Return [x, y] of the center of cell containing provided text 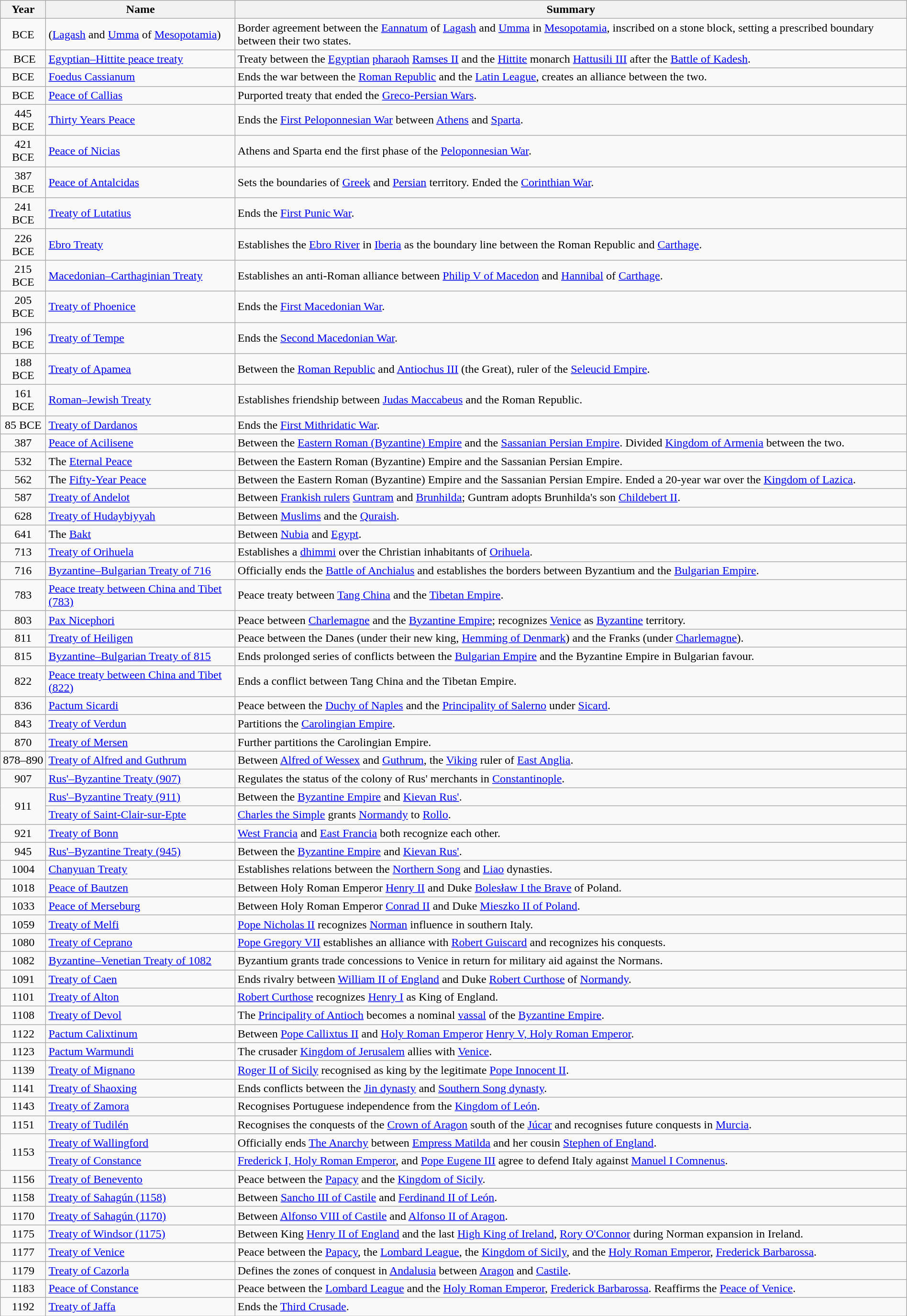
1192 [23, 1307]
Pactum Warmundi [141, 1052]
Peace treaty between China and Tibet (783) [141, 595]
387 [23, 443]
1122 [23, 1034]
85 BCE [23, 425]
Treaty of Alton [141, 997]
Treaty of Melfi [141, 924]
713 [23, 552]
Roman–Jewish Treaty [141, 400]
1108 [23, 1015]
587 [23, 498]
Peace treaty between China and Tibet (822) [141, 680]
843 [23, 724]
Treaty of Cazorla [141, 1271]
226 BCE [23, 244]
Treaty of Zamora [141, 1106]
1141 [23, 1088]
1080 [23, 942]
Peace between the Duchy of Naples and the Principality of Salerno under Sicard. [571, 706]
Ends the Second Macedonian War. [571, 338]
Between Holy Roman Emperor Henry II and Duke Bolesław I the Brave of Poland. [571, 888]
445 BCE [23, 120]
1059 [23, 924]
Establishes an anti-Roman alliance between Philip V of Macedon and Hannibal of Carthage. [571, 276]
628 [23, 516]
Officially ends The Anarchy between Empress Matilda and her cousin Stephen of England. [571, 1143]
Ends the First Peloponnesian War between Athens and Sparta. [571, 120]
Treaty of Caen [141, 979]
1123 [23, 1052]
Pope Nicholas II recognizes Norman influence in southern Italy. [571, 924]
Peace between Charlemagne and the Byzantine Empire; recognizes Venice as Byzantine territory. [571, 620]
Treaty of Mersen [141, 742]
878–890 [23, 760]
907 [23, 779]
Treaty of Apamea [141, 369]
241 BCE [23, 213]
783 [23, 595]
921 [23, 833]
Pax Nicephori [141, 620]
Chanyuan Treaty [141, 870]
Egyptian–Hittite peace treaty [141, 59]
Year [23, 10]
Between King Henry II of England and the last High King of Ireland, Rory O'Connor during Norman expansion in Ireland. [571, 1234]
Byzantium grants trade concessions to Venice in return for military aid against the Normans. [571, 960]
Ends a conflict between Tang China and the Tibetan Empire. [571, 680]
Treaty of Alfred and Guthrum [141, 760]
Byzantine–Bulgarian Treaty of 716 [141, 570]
The crusader Kingdom of Jerusalem allies with Venice. [571, 1052]
Charles the Simple grants Normandy to Rollo. [571, 815]
Recognises Portuguese independence from the Kingdom of León. [571, 1106]
1033 [23, 906]
The Eternal Peace [141, 461]
Ends the Third Crusade. [571, 1307]
Establishes the Ebro River in Iberia as the boundary line between the Roman Republic and Carthage. [571, 244]
Partitions the Carolingian Empire. [571, 724]
Peace treaty between Tang China and the Tibetan Empire. [571, 595]
1082 [23, 960]
Between Alfred of Wessex and Guthrum, the Viking ruler of East Anglia. [571, 760]
811 [23, 638]
Peace of Nicias [141, 151]
Treaty of Lutatius [141, 213]
Byzantine–Bulgarian Treaty of 815 [141, 656]
Byzantine–Venetian Treaty of 1082 [141, 960]
(Lagash and Umma of Mesopotamia) [141, 34]
196 BCE [23, 338]
215 BCE [23, 276]
Rus'–Byzantine Treaty (945) [141, 851]
Treaty of Venice [141, 1252]
Peace of Acilisene [141, 443]
Peace of Merseburg [141, 906]
Treaty of Tempe [141, 338]
1091 [23, 979]
Sets the boundaries of Greek and Persian territory. Ended the Corinthian War. [571, 182]
1101 [23, 997]
Ends the war between the Roman Republic and the Latin League, creates an alliance between the two. [571, 77]
205 BCE [23, 306]
Rus'–Byzantine Treaty (911) [141, 797]
Treaty of Shaoxing [141, 1088]
Treaty of Tudilén [141, 1125]
Between the Roman Republic and Antiochus III (the Great), ruler of the Seleucid Empire. [571, 369]
Between Muslims and the Quraish. [571, 516]
Frederick I, Holy Roman Emperor, and Pope Eugene III agree to defend Italy against Manuel I Comnenus. [571, 1161]
The Principality of Antioch becomes a nominal vassal of the Byzantine Empire. [571, 1015]
1183 [23, 1289]
Treaty of Sahagún (1170) [141, 1216]
870 [23, 742]
1158 [23, 1197]
Treaty of Jaffa [141, 1307]
1018 [23, 888]
1175 [23, 1234]
Between Holy Roman Emperor Conrad II and Duke Mieszko II of Poland. [571, 906]
Regulates the status of the colony of Rus' merchants in Constantinople. [571, 779]
Thirty Years Peace [141, 120]
Treaty of Saint-Clair-sur-Epte [141, 815]
Treaty of Devol [141, 1015]
1004 [23, 870]
161 BCE [23, 400]
Treaty of Mignano [141, 1070]
1151 [23, 1125]
Establishes a dhimmi over the Christian inhabitants of Orihuela. [571, 552]
Ends rivalry between William II of England and Duke Robert Curthose of Normandy. [571, 979]
Peace of Bautzen [141, 888]
Peace of Callias [141, 95]
562 [23, 480]
387 BCE [23, 182]
Establishes relations between the Northern Song and Liao dynasties. [571, 870]
1179 [23, 1271]
822 [23, 680]
Treaty of Ceprano [141, 942]
Further partitions the Carolingian Empire. [571, 742]
Peace between the Papacy and the Kingdom of Sicily. [571, 1179]
Between the Eastern Roman (Byzantine) Empire and the Sassanian Persian Empire. Divided Kingdom of Armenia between the two. [571, 443]
803 [23, 620]
Rus'–Byzantine Treaty (907) [141, 779]
532 [23, 461]
Establishes friendship between Judas Maccabeus and the Roman Republic. [571, 400]
Pactum Calixtinum [141, 1034]
The Fifty-Year Peace [141, 480]
Between Sancho III of Castile and Ferdinand II of León. [571, 1197]
641 [23, 534]
Between Frankish rulers Guntram and Brunhilda; Guntram adopts Brunhilda's son Childebert II. [571, 498]
Treaty of Bonn [141, 833]
Summary [571, 10]
1177 [23, 1252]
1170 [23, 1216]
Treaty of Windsor (1175) [141, 1234]
Treaty of Heiligen [141, 638]
Between Pope Callixtus II and Holy Roman Emperor Henry V, Holy Roman Emperor. [571, 1034]
Ends the First Macedonian War. [571, 306]
Treaty of Hudaybiyyah [141, 516]
Between the Eastern Roman (Byzantine) Empire and the Sassanian Persian Empire. Ended a 20-year war over the Kingdom of Lazica. [571, 480]
Treaty between the Egyptian pharaoh Ramses II and the Hittite monarch Hattusili III after the Battle of Kadesh. [571, 59]
Macedonian–Carthaginian Treaty [141, 276]
Ends conflicts between the Jin dynasty and Southern Song dynasty. [571, 1088]
945 [23, 851]
Peace between the Danes (under their new king, Hemming of Denmark) and the Franks (under Charlemagne). [571, 638]
Recognises the conquests of the Crown of Aragon south of the Júcar and recognises future conquests in Murcia. [571, 1125]
Treaty of Dardanos [141, 425]
Peace of Constance [141, 1289]
Treaty of Phoenice [141, 306]
1143 [23, 1106]
Treaty of Verdun [141, 724]
Between Nubia and Egypt. [571, 534]
1156 [23, 1179]
Treaty of Wallingford [141, 1143]
Peace between the Papacy, the Lombard League, the Kingdom of Sicily, and the Holy Roman Emperor, Frederick Barbarossa. [571, 1252]
The Bakt [141, 534]
Between the Eastern Roman (Byzantine) Empire and the Sassanian Persian Empire. [571, 461]
Treaty of Andelot [141, 498]
Treaty of Benevento [141, 1179]
Pope Gregory VII establishes an alliance with Robert Guiscard and recognizes his conquests. [571, 942]
815 [23, 656]
Peace of Antalcidas [141, 182]
Treaty of Sahagún (1158) [141, 1197]
Roger II of Sicily recognised as king by the legitimate Pope Innocent II. [571, 1070]
Officially ends the Battle of Anchialus and establishes the borders between Byzantium and the Bulgarian Empire. [571, 570]
Name [141, 10]
911 [23, 806]
Athens and Sparta end the first phase of the Peloponnesian War. [571, 151]
West Francia and East Francia both recognize each other. [571, 833]
1139 [23, 1070]
421 BCE [23, 151]
Robert Curthose recognizes Henry I as King of England. [571, 997]
Defines the zones of conquest in Andalusia between Aragon and Castile. [571, 1271]
716 [23, 570]
Ebro Treaty [141, 244]
Treaty of Orihuela [141, 552]
Ends the First Punic War. [571, 213]
Treaty of Constance [141, 1161]
Ends the First Mithridatic War. [571, 425]
188 BCE [23, 369]
836 [23, 706]
Between Alfonso VIII of Castile and Alfonso II of Aragon. [571, 1216]
Peace between the Lombard League and the Holy Roman Emperor, Frederick Barbarossa. Reaffirms the Peace of Venice. [571, 1289]
1153 [23, 1152]
Purported treaty that ended the Greco-Persian Wars. [571, 95]
Foedus Cassianum [141, 77]
Pactum Sicardi [141, 706]
Ends prolonged series of conflicts between the Bulgarian Empire and the Byzantine Empire in Bulgarian favour. [571, 656]
